Return [X, Y] of the center of cell containing provided text 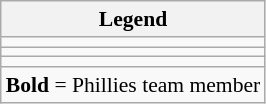
Legend [134, 19]
Bold = Phillies team member [134, 85]
